Pinpoint the cell where the given text exists, returning its (x, y) midpoint coordinate. 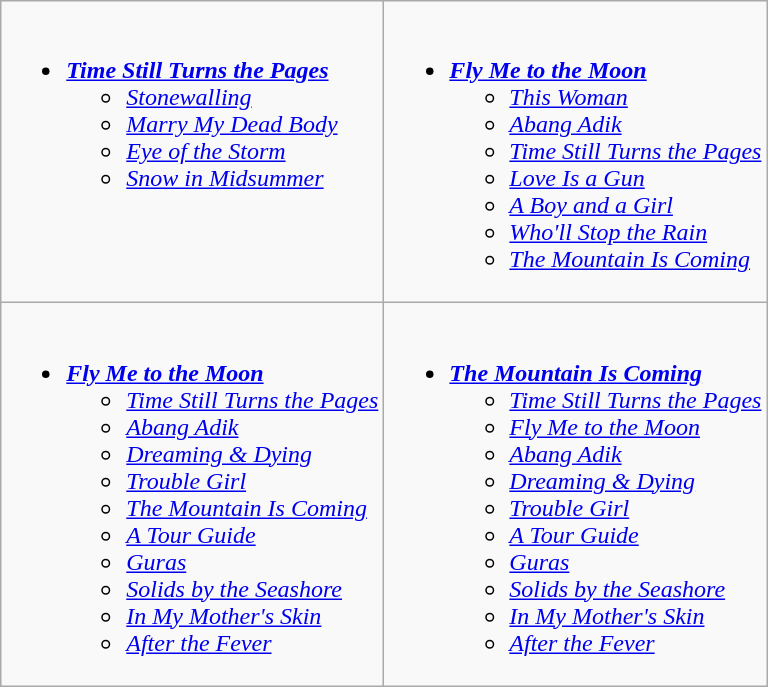
Time Still Turns the PagesStonewallingMarry My Dead BodyEye of the StormSnow in Midsummer (192, 152)
Fly Me to the MoonThis WomanAbang AdikTime Still Turns the PagesLove Is a GunA Boy and a GirlWho'll Stop the RainThe Mountain Is Coming (576, 152)
